Determine the [x, y] coordinate at the center of the cell enclosing the given text.  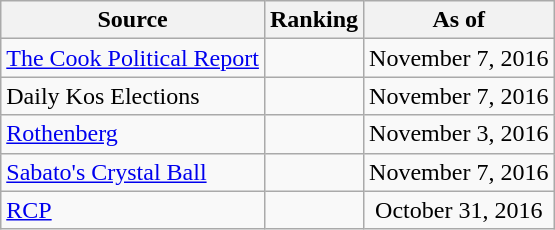
Daily Kos Elections [133, 96]
RCP [133, 210]
Sabato's Crystal Ball [133, 172]
Ranking [314, 20]
October 31, 2016 [459, 210]
Rothenberg [133, 134]
The Cook Political Report [133, 58]
Source [133, 20]
As of [459, 20]
November 3, 2016 [459, 134]
